Output the [X, Y] coordinate of the center of the cell containing the given text.  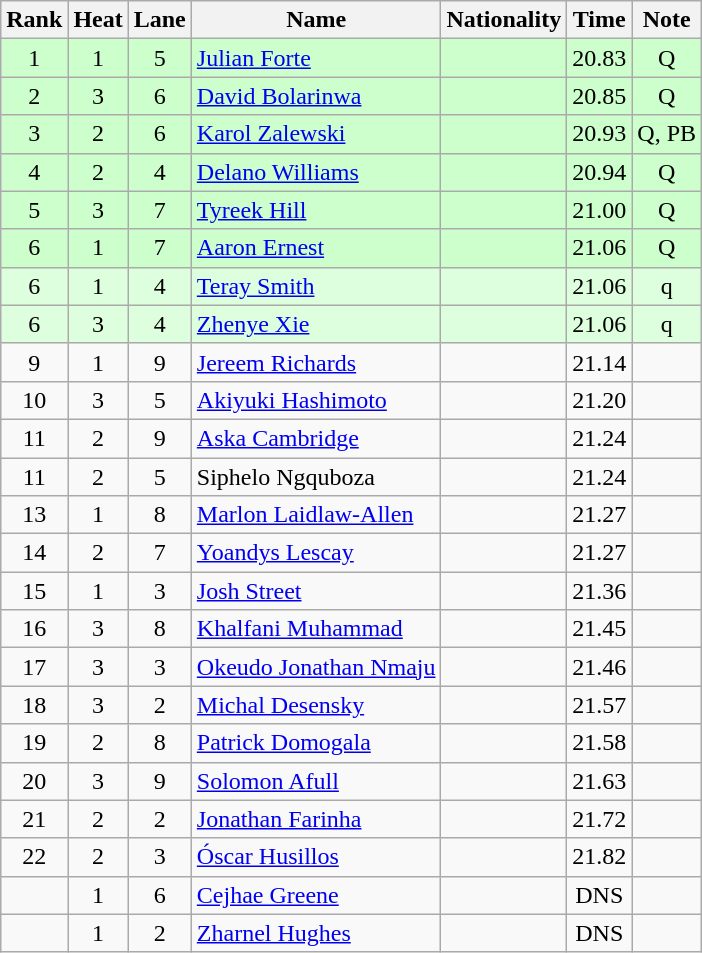
Rank [34, 20]
21.20 [600, 400]
Note [667, 20]
Solomon Afull [316, 781]
20.93 [600, 134]
Aaron Ernest [316, 248]
20.85 [600, 96]
17 [34, 667]
21.63 [600, 781]
Marlon Laidlaw-Allen [316, 515]
Heat [98, 20]
Karol Zalewski [316, 134]
21 [34, 819]
18 [34, 705]
Óscar Husillos [316, 857]
Siphelo Ngquboza [316, 477]
Julian Forte [316, 58]
Q, PB [667, 134]
Tyreek Hill [316, 210]
13 [34, 515]
Teray Smith [316, 286]
Jereem Richards [316, 362]
Lane [160, 20]
21.46 [600, 667]
19 [34, 743]
Aska Cambridge [316, 438]
Michal Desensky [316, 705]
Josh Street [316, 591]
Nationality [504, 20]
Patrick Domogala [316, 743]
21.45 [600, 629]
Zharnel Hughes [316, 933]
21.36 [600, 591]
20 [34, 781]
21.82 [600, 857]
22 [34, 857]
20.94 [600, 172]
14 [34, 553]
10 [34, 400]
Jonathan Farinha [316, 819]
15 [34, 591]
Yoandys Lescay [316, 553]
Time [600, 20]
Name [316, 20]
Delano Williams [316, 172]
21.00 [600, 210]
21.14 [600, 362]
Khalfani Muhammad [316, 629]
Okeudo Jonathan Nmaju [316, 667]
David Bolarinwa [316, 96]
21.57 [600, 705]
Zhenye Xie [316, 324]
21.58 [600, 743]
Akiyuki Hashimoto [316, 400]
16 [34, 629]
21.72 [600, 819]
Cejhae Greene [316, 895]
20.83 [600, 58]
